Provide the (x, y) coordinate of the cell's center where the given text is located.  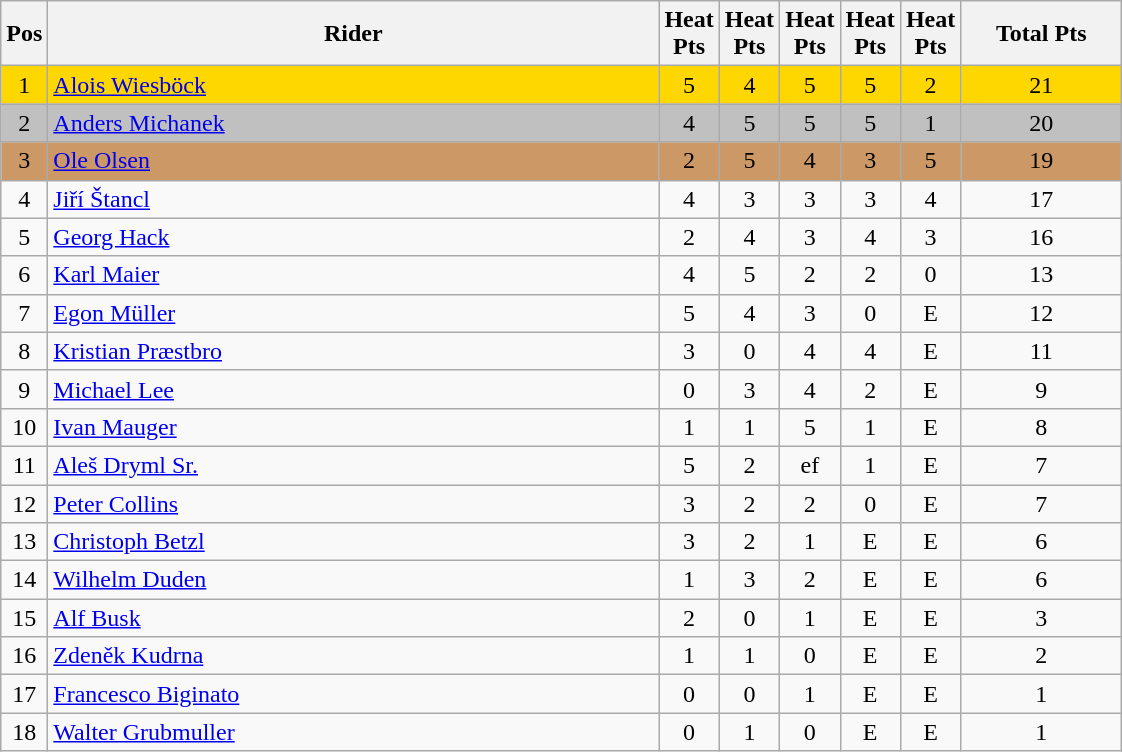
Georg Hack (354, 237)
Zdeněk Kudrna (354, 656)
Francesco Biginato (354, 694)
Michael Lee (354, 389)
Egon Müller (354, 313)
Kristian Præstbro (354, 351)
Anders Michanek (354, 123)
Alois Wiesböck (354, 85)
Peter Collins (354, 503)
Ole Olsen (354, 161)
10 (24, 427)
14 (24, 580)
Pos (24, 34)
Walter Grubmuller (354, 732)
Ivan Mauger (354, 427)
Total Pts (1042, 34)
Christoph Betzl (354, 542)
Rider (354, 34)
ef (810, 465)
21 (1042, 85)
20 (1042, 123)
15 (24, 618)
Jiří Štancl (354, 199)
Wilhelm Duden (354, 580)
18 (24, 732)
Karl Maier (354, 275)
Aleš Dryml Sr. (354, 465)
Alf Busk (354, 618)
19 (1042, 161)
